Provide the [X, Y] coordinate of the cell's center where the given text is located.  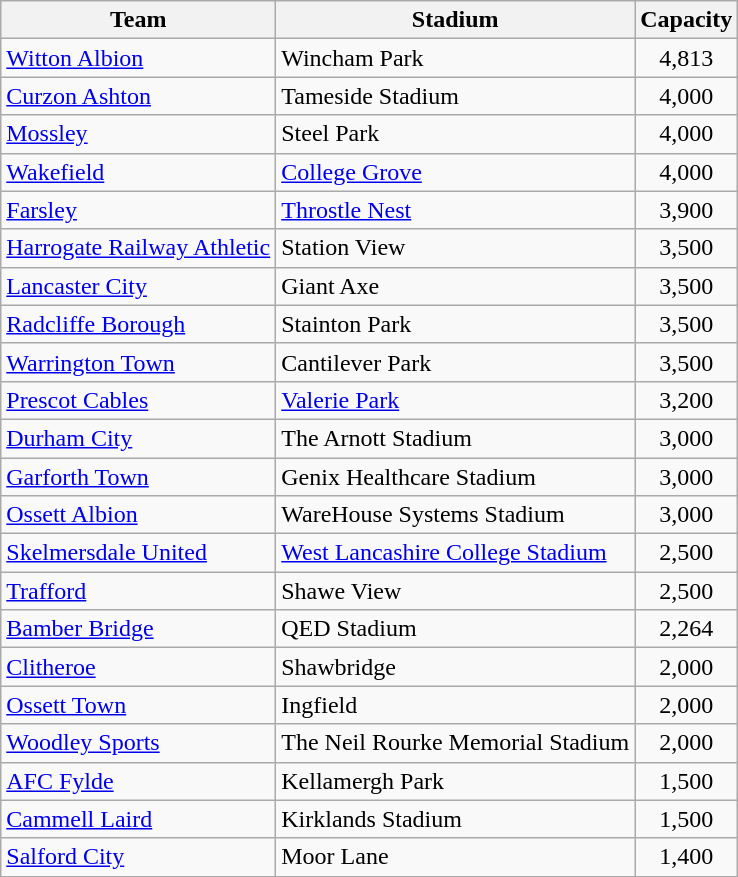
Throstle Nest [456, 210]
WareHouse Systems Stadium [456, 515]
3,900 [686, 210]
Shawbridge [456, 667]
3,200 [686, 400]
2,264 [686, 629]
Farsley [138, 210]
Team [138, 20]
Ossett Albion [138, 515]
Salford City [138, 857]
1,400 [686, 857]
Cantilever Park [456, 362]
Genix Healthcare Stadium [456, 477]
Woodley Sports [138, 743]
Stadium [456, 20]
Steel Park [456, 134]
Lancaster City [138, 286]
The Neil Rourke Memorial Stadium [456, 743]
Kirklands Stadium [456, 819]
West Lancashire College Stadium [456, 553]
Warrington Town [138, 362]
Skelmersdale United [138, 553]
Wakefield [138, 172]
Giant Axe [456, 286]
Valerie Park [456, 400]
College Grove [456, 172]
QED Stadium [456, 629]
Wincham Park [456, 58]
Shawe View [456, 591]
Harrogate Railway Athletic [138, 248]
Stainton Park [456, 324]
Capacity [686, 20]
Ingfield [456, 705]
Clitheroe [138, 667]
Cammell Laird [138, 819]
Trafford [138, 591]
Radcliffe Borough [138, 324]
The Arnott Stadium [456, 438]
Bamber Bridge [138, 629]
Kellamergh Park [456, 781]
Prescot Cables [138, 400]
AFC Fylde [138, 781]
Witton Albion [138, 58]
Moor Lane [456, 857]
Ossett Town [138, 705]
Mossley [138, 134]
4,813 [686, 58]
Durham City [138, 438]
Tameside Stadium [456, 96]
Garforth Town [138, 477]
Curzon Ashton [138, 96]
Station View [456, 248]
